Find where the given text appears and provide that cell's center as (X, Y) coordinate. 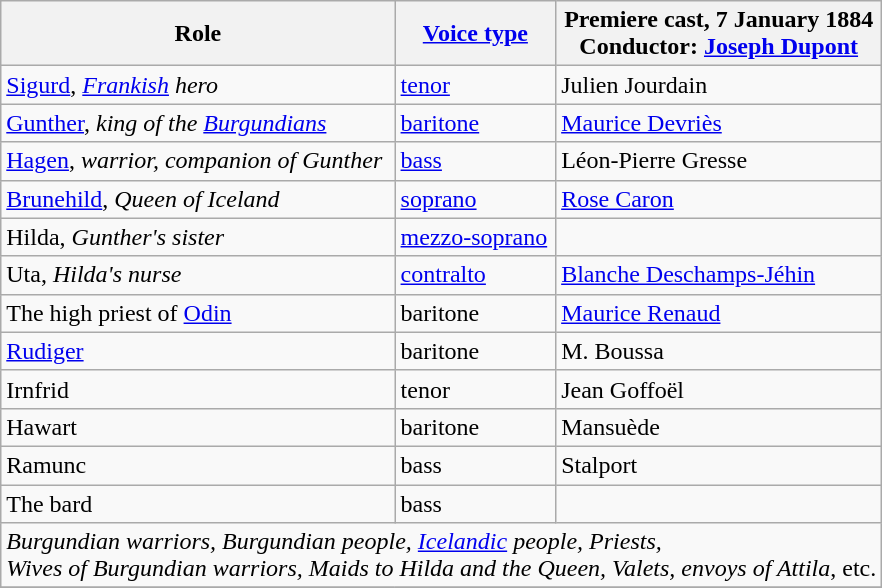
Rudiger (198, 351)
Hilda, Gunther's sister (198, 237)
Brunehild, Queen of Iceland (198, 199)
Maurice Renaud (719, 313)
Jean Goffoël (719, 389)
Rose Caron (719, 199)
Gunther, king of the Burgundians (198, 123)
contralto (476, 275)
Léon-Pierre Gresse (719, 161)
mezzo-soprano (476, 237)
Blanche Deschamps-Jéhin (719, 275)
Julien Jourdain (719, 85)
Irnfrid (198, 389)
soprano (476, 199)
The high priest of Odin (198, 313)
Role (198, 34)
Hagen, warrior, companion of Gunther (198, 161)
Ramunc (198, 465)
M. Boussa (719, 351)
Stalport (719, 465)
Premiere cast, 7 January 1884Conductor: Joseph Dupont (719, 34)
Voice type (476, 34)
Maurice Devriès (719, 123)
Hawart (198, 427)
Mansuède (719, 427)
Uta, Hilda's nurse (198, 275)
Sigurd, Frankish hero (198, 85)
The bard (198, 503)
